Output the [x, y] coordinate of the center of the cell containing the given text.  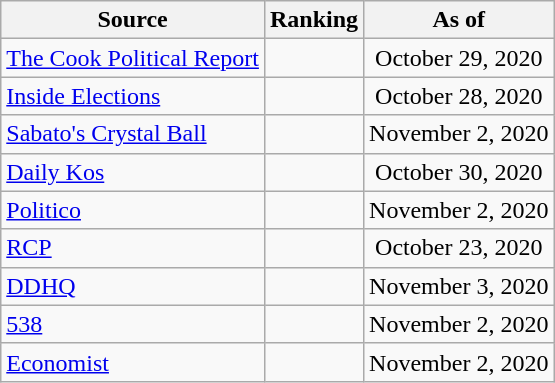
The Cook Political Report [133, 58]
Ranking [314, 20]
Sabato's Crystal Ball [133, 134]
October 30, 2020 [459, 172]
October 28, 2020 [459, 96]
Source [133, 20]
November 3, 2020 [459, 286]
538 [133, 324]
Economist [133, 362]
October 23, 2020 [459, 248]
October 29, 2020 [459, 58]
Inside Elections [133, 96]
As of [459, 20]
RCP [133, 248]
Daily Kos [133, 172]
Politico [133, 210]
DDHQ [133, 286]
